Identify which cell holds the provided text, then report its (x, y) central coordinate. 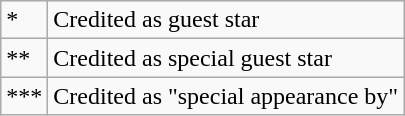
Credited as "special appearance by" (226, 96)
*** (24, 96)
* (24, 20)
** (24, 58)
Credited as special guest star (226, 58)
Credited as guest star (226, 20)
